Search for the cell housing the specified text and yield its [X, Y] center coordinate. 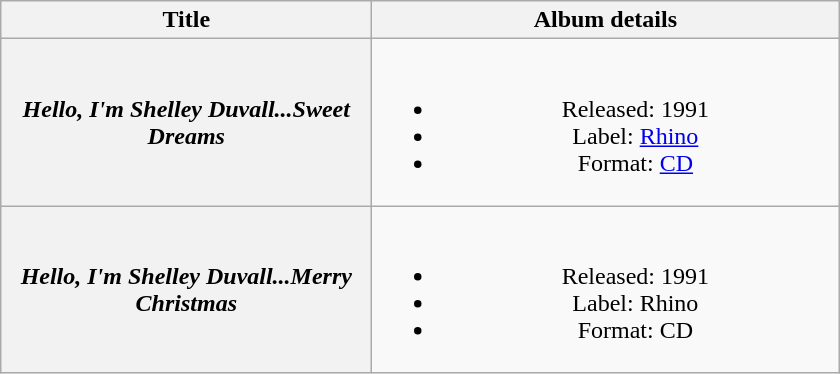
Hello, I'm Shelley Duvall...Merry Christmas [186, 290]
Hello, I'm Shelley Duvall...Sweet Dreams [186, 122]
Album details [606, 20]
Title [186, 20]
